Identify which cell holds the provided text, then report its [X, Y] central coordinate. 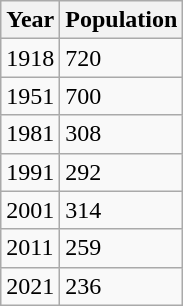
Year [30, 20]
1918 [30, 58]
700 [122, 96]
1981 [30, 134]
2011 [30, 248]
2001 [30, 210]
236 [122, 286]
292 [122, 172]
308 [122, 134]
259 [122, 248]
2021 [30, 286]
720 [122, 58]
Population [122, 20]
1991 [30, 172]
1951 [30, 96]
314 [122, 210]
